For the text-containing cell, return its midpoint in (x, y) coordinate format. 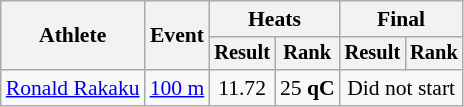
Heats (274, 19)
Athlete (73, 36)
11.72 (242, 88)
Did not start (402, 88)
100 m (178, 88)
Final (402, 19)
Ronald Rakaku (73, 88)
Event (178, 36)
25 qC (308, 88)
